Search for the cell housing the specified text and yield its (x, y) center coordinate. 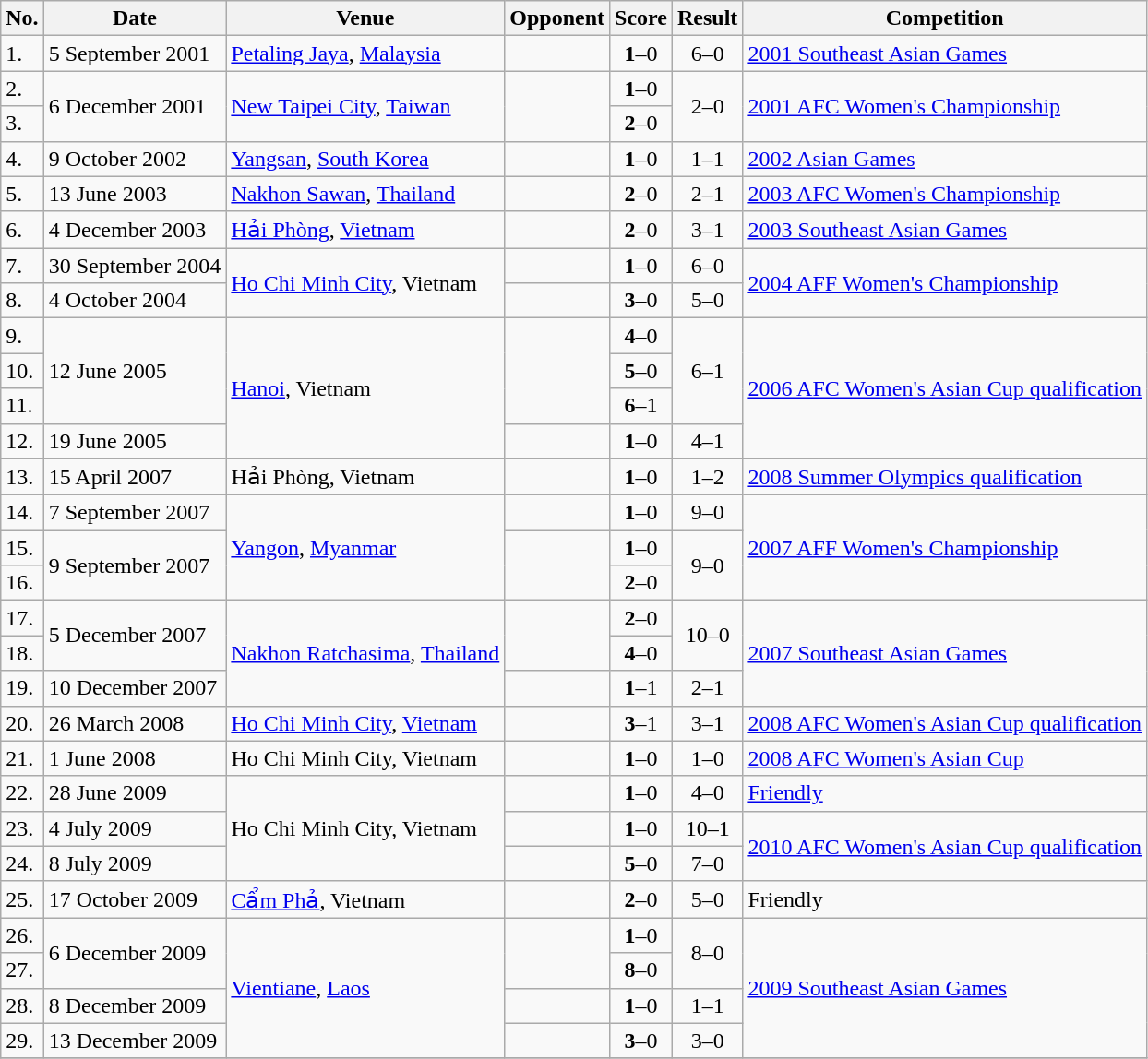
2003 Southeast Asian Games (945, 230)
Competition (945, 18)
1–2 (707, 477)
14. (22, 513)
1. (22, 54)
5 September 2001 (135, 54)
11. (22, 406)
2010 AFC Women's Asian Cup qualification (945, 846)
13. (22, 477)
27. (22, 970)
New Taipei City, Taiwan (365, 106)
12. (22, 441)
Score (641, 18)
26. (22, 935)
17 October 2009 (135, 899)
2009 Southeast Asian Games (945, 988)
Result (707, 18)
30 September 2004 (135, 266)
6. (22, 230)
2004 AFF Women's Championship (945, 283)
25. (22, 899)
2001 AFC Women's Championship (945, 106)
15. (22, 548)
Hanoi, Vietnam (365, 388)
Vientiane, Laos (365, 988)
18. (22, 653)
10–0 (707, 636)
29. (22, 1041)
2008 AFC Women's Asian Cup qualification (945, 723)
9. (22, 336)
7. (22, 266)
4. (22, 159)
2007 AFF Women's Championship (945, 548)
2008 Summer Olympics qualification (945, 477)
6 December 2001 (135, 106)
No. (22, 18)
26 March 2008 (135, 723)
2008 AFC Women's Asian Cup (945, 758)
Yangon, Myanmar (365, 548)
4 October 2004 (135, 301)
Nakhon Ratchasima, Thailand (365, 653)
24. (22, 863)
2. (22, 89)
5. (22, 194)
16. (22, 583)
23. (22, 828)
Cẩm Phả, Vietnam (365, 899)
9 October 2002 (135, 159)
5 December 2007 (135, 636)
4–1 (707, 441)
7 September 2007 (135, 513)
2001 Southeast Asian Games (945, 54)
Yangsan, South Korea (365, 159)
13 June 2003 (135, 194)
Venue (365, 18)
10–1 (707, 828)
8 December 2009 (135, 1005)
10 December 2007 (135, 688)
15 April 2007 (135, 477)
19 June 2005 (135, 441)
4 July 2009 (135, 828)
1 June 2008 (135, 758)
9 September 2007 (135, 565)
28 June 2009 (135, 793)
8 July 2009 (135, 863)
20. (22, 723)
7–0 (707, 863)
Date (135, 18)
2003 AFC Women's Championship (945, 194)
10. (22, 371)
3. (22, 124)
22. (22, 793)
8. (22, 301)
Opponent (557, 18)
2006 AFC Women's Asian Cup qualification (945, 388)
19. (22, 688)
2002 Asian Games (945, 159)
13 December 2009 (135, 1041)
28. (22, 1005)
12 June 2005 (135, 371)
4 December 2003 (135, 230)
6 December 2009 (135, 953)
2007 Southeast Asian Games (945, 653)
17. (22, 618)
Nakhon Sawan, Thailand (365, 194)
Petaling Jaya, Malaysia (365, 54)
21. (22, 758)
